Return (x, y) of the center of cell containing provided text 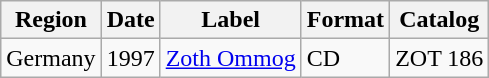
Region (51, 20)
ZOT 186 (440, 58)
CD (345, 58)
Germany (51, 58)
Zoth Ommog (230, 58)
Date (130, 20)
1997 (130, 58)
Label (230, 20)
Catalog (440, 20)
Format (345, 20)
